Find where the given text appears and provide that cell's center as (x, y) coordinate. 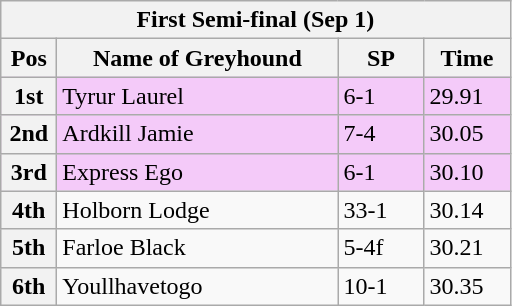
Farloe Black (198, 248)
10-1 (381, 286)
SP (381, 58)
30.14 (467, 210)
Time (467, 58)
3rd (29, 172)
5-4f (381, 248)
33-1 (381, 210)
30.35 (467, 286)
5th (29, 248)
2nd (29, 134)
Express Ego (198, 172)
Holborn Lodge (198, 210)
Name of Greyhound (198, 58)
7-4 (381, 134)
6th (29, 286)
30.21 (467, 248)
Pos (29, 58)
Youllhavetogo (198, 286)
29.91 (467, 96)
4th (29, 210)
30.05 (467, 134)
Ardkill Jamie (198, 134)
1st (29, 96)
30.10 (467, 172)
First Semi-final (Sep 1) (256, 20)
Tyrur Laurel (198, 96)
